Provide the [X, Y] coordinate of the cell's center where the given text is located.  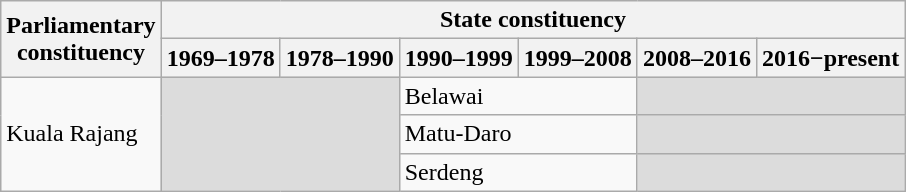
1999–2008 [578, 58]
1969–1978 [220, 58]
Parliamentaryconstituency [81, 39]
Kuala Rajang [81, 134]
Serdeng [518, 172]
Belawai [518, 96]
1990–1999 [458, 58]
Matu-Daro [518, 134]
1978–1990 [340, 58]
State constituency [533, 20]
2008–2016 [696, 58]
2016−present [830, 58]
